Return (X, Y) of the center of cell containing provided text 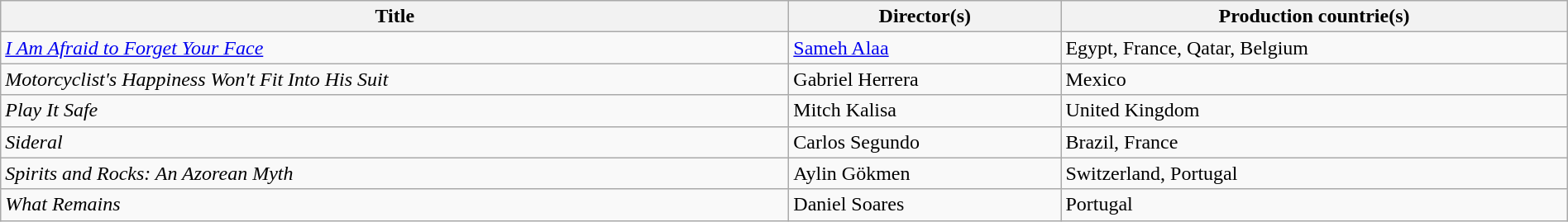
Motorcyclist's Happiness Won't Fit Into His Suit (395, 79)
United Kingdom (1314, 111)
Brazil, France (1314, 142)
Egypt, France, Qatar, Belgium (1314, 48)
Switzerland, Portugal (1314, 173)
Production countrie(s) (1314, 17)
I Am Afraid to Forget Your Face (395, 48)
Carlos Segundo (925, 142)
Spirits and Rocks: An Azorean Myth (395, 173)
Daniel Soares (925, 205)
Director(s) (925, 17)
Sameh Alaa (925, 48)
Play It Safe (395, 111)
Mexico (1314, 79)
Portugal (1314, 205)
Sideral (395, 142)
Mitch Kalisa (925, 111)
Gabriel Herrera (925, 79)
Aylin Gökmen (925, 173)
What Remains (395, 205)
Title (395, 17)
